Capture the cell that displays the provided text and extract its [x, y] central coordinate. 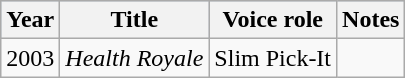
Slim Pick-It [273, 58]
Year [30, 20]
Voice role [273, 20]
Notes [371, 20]
Title [134, 20]
2003 [30, 58]
Health Royale [134, 58]
